Provide the [x, y] coordinate of the cell's center where the given text is located.  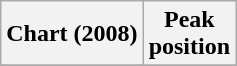
Chart (2008) [72, 34]
Peakposition [189, 34]
